Identify which cell holds the provided text, then report its [x, y] central coordinate. 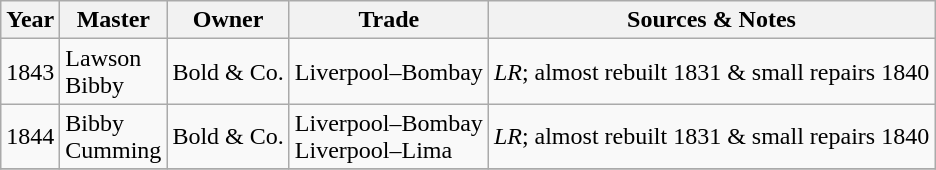
Owner [228, 20]
Liverpool–Bombay [388, 72]
Year [30, 20]
LawsonBibby [114, 72]
Sources & Notes [711, 20]
1843 [30, 72]
Trade [388, 20]
BibbyCumming [114, 136]
Liverpool–BombayLiverpool–Lima [388, 136]
1844 [30, 136]
Master [114, 20]
